For the text-containing cell, return its midpoint in (X, Y) coordinate format. 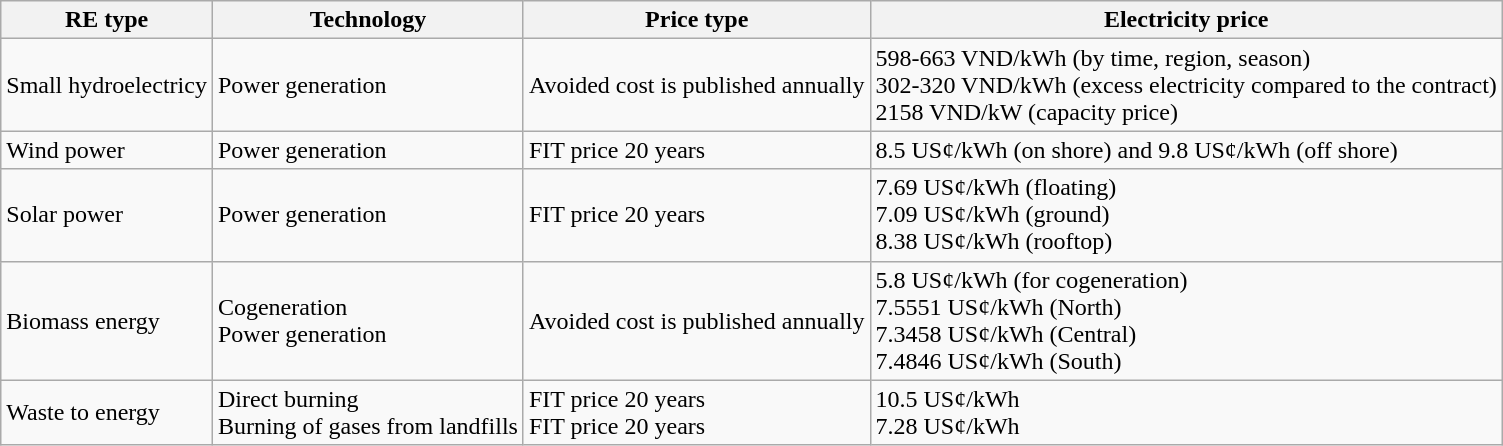
FIT price 20 yearsFIT price 20 years (696, 412)
Wind power (107, 150)
Biomass energy (107, 320)
8.5 US¢/kWh (on shore) and 9.8 US¢/kWh (off shore) (1186, 150)
Solar power (107, 215)
7.69 US¢/kWh (floating)7.09 US¢/kWh (ground)8.38 US¢/kWh (rooftop) (1186, 215)
Small hydroelectricy (107, 85)
Electricity price (1186, 20)
Waste to energy (107, 412)
5.8 US¢/kWh (for cogeneration)7.5551 US¢/kWh (North)7.3458 US¢/kWh (Central)7.4846 US¢/kWh (South) (1186, 320)
Direct burningBurning of gases from landfills (368, 412)
598-663 VND/kWh (by time, region, season)302-320 VND/kWh (excess electricity compared to the contract)2158 VND/kW (capacity price) (1186, 85)
CogenerationPower generation (368, 320)
Price type (696, 20)
Technology (368, 20)
RE type (107, 20)
10.5 US¢/kWh7.28 US¢/kWh (1186, 412)
